Extract the [x, y] coordinate from the center of the cell holding the provided text.  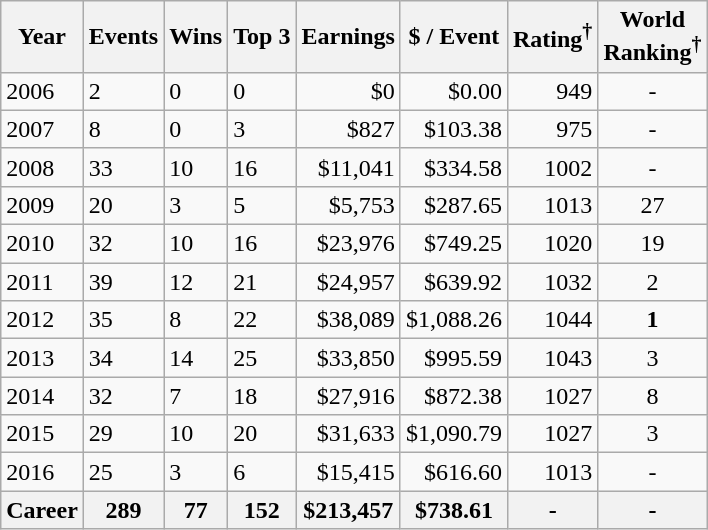
2006 [42, 91]
289 [123, 510]
$5,753 [348, 205]
$872.38 [454, 396]
$995.59 [454, 358]
5 [262, 205]
27 [652, 205]
2014 [42, 396]
$749.25 [454, 244]
$15,415 [348, 472]
$616.60 [454, 472]
$738.61 [454, 510]
$11,041 [348, 167]
$1,090.79 [454, 434]
WorldRanking† [652, 37]
$103.38 [454, 129]
1002 [552, 167]
1043 [552, 358]
$23,976 [348, 244]
Earnings [348, 37]
19 [652, 244]
$ / Event [454, 37]
2013 [42, 358]
33 [123, 167]
22 [262, 320]
1044 [552, 320]
Career [42, 510]
$27,916 [348, 396]
152 [262, 510]
2016 [42, 472]
Rating† [552, 37]
2010 [42, 244]
77 [196, 510]
14 [196, 358]
35 [123, 320]
Year [42, 37]
29 [123, 434]
34 [123, 358]
1020 [552, 244]
$31,633 [348, 434]
1 [652, 320]
$287.65 [454, 205]
6 [262, 472]
$24,957 [348, 282]
$334.58 [454, 167]
Wins [196, 37]
2008 [42, 167]
975 [552, 129]
Top 3 [262, 37]
$827 [348, 129]
$0.00 [454, 91]
12 [196, 282]
2015 [42, 434]
$33,850 [348, 358]
2012 [42, 320]
39 [123, 282]
21 [262, 282]
1032 [552, 282]
$38,089 [348, 320]
2007 [42, 129]
$0 [348, 91]
$639.92 [454, 282]
949 [552, 91]
$1,088.26 [454, 320]
2009 [42, 205]
7 [196, 396]
18 [262, 396]
$213,457 [348, 510]
2011 [42, 282]
Events [123, 37]
